Find where the given text appears and provide that cell's center as [X, Y] coordinate. 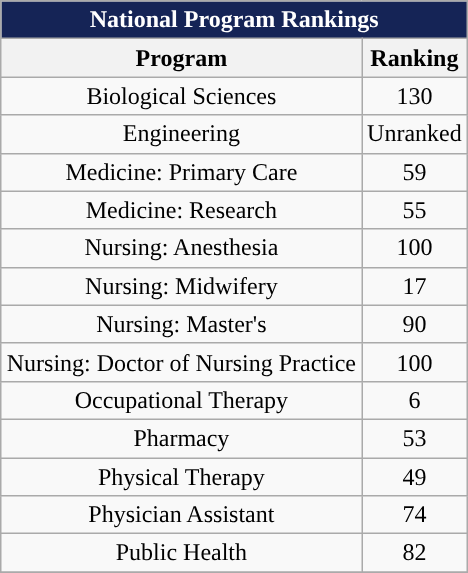
Nursing: Midwifery [181, 286]
74 [415, 515]
Engineering [181, 134]
Medicine: Research [181, 210]
Nursing: Anesthesia [181, 248]
Biological Sciences [181, 96]
Pharmacy [181, 438]
Medicine: Primary Care [181, 172]
Unranked [415, 134]
Nursing: Doctor of Nursing Practice [181, 362]
Physician Assistant [181, 515]
59 [415, 172]
National Program Rankings [234, 20]
Physical Therapy [181, 477]
Occupational Therapy [181, 400]
130 [415, 96]
90 [415, 324]
Nursing: Master's [181, 324]
53 [415, 438]
82 [415, 553]
Program [181, 58]
6 [415, 400]
55 [415, 210]
Public Health [181, 553]
17 [415, 286]
49 [415, 477]
Ranking [415, 58]
